Search for the cell housing the specified text and yield its (x, y) center coordinate. 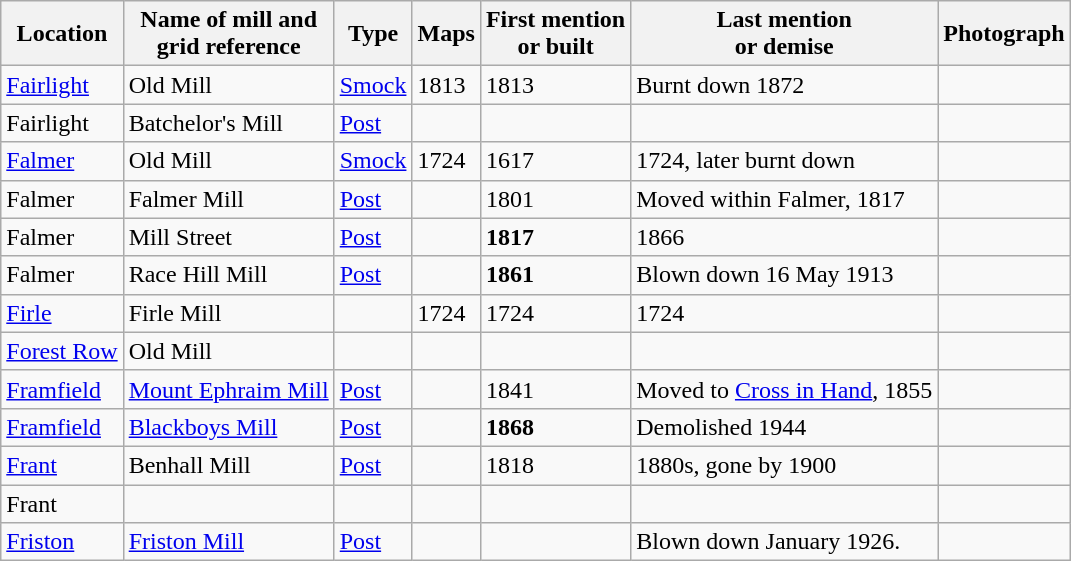
Friston (62, 542)
1861 (555, 275)
Blown down 16 May 1913 (784, 275)
Moved within Falmer, 1817 (784, 199)
Last mention or demise (784, 34)
Race Hill Mill (228, 275)
1880s, gone by 1900 (784, 465)
Firle (62, 313)
Batchelor's Mill (228, 123)
Blackboys Mill (228, 427)
Forest Row (62, 351)
Falmer Mill (228, 199)
1868 (555, 427)
Type (373, 34)
1866 (784, 237)
Friston Mill (228, 542)
1818 (555, 465)
Firle Mill (228, 313)
1841 (555, 389)
Location (62, 34)
1617 (555, 161)
First mentionor built (555, 34)
Benhall Mill (228, 465)
1724, later burnt down (784, 161)
1801 (555, 199)
1817 (555, 237)
Photograph (1004, 34)
Mill Street (228, 237)
Demolished 1944 (784, 427)
Name of mill andgrid reference (228, 34)
Maps (446, 34)
Moved to Cross in Hand, 1855 (784, 389)
Mount Ephraim Mill (228, 389)
Burnt down 1872 (784, 85)
Blown down January 1926. (784, 542)
